Find where the given text appears and provide that cell's center as (x, y) coordinate. 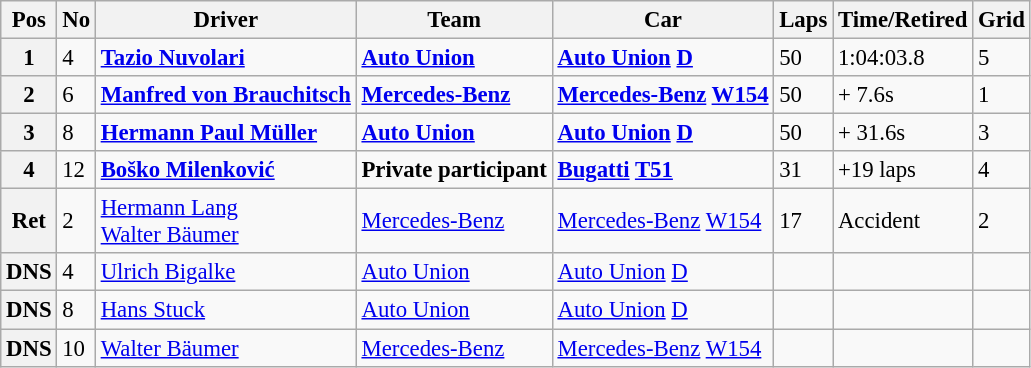
Hermann Paul Müller (226, 133)
Accident (903, 222)
1:04:03.8 (903, 58)
Time/Retired (903, 20)
Hans Stuck (226, 310)
+19 laps (903, 170)
Team (454, 20)
31 (804, 170)
Ret (29, 222)
Manfred von Brauchitsch (226, 95)
No (76, 20)
Pos (29, 20)
10 (76, 348)
Tazio Nuvolari (226, 58)
Boško Milenković (226, 170)
Hermann Lang Walter Bäumer (226, 222)
Bugatti T51 (663, 170)
12 (76, 170)
+ 7.6s (903, 95)
Walter Bäumer (226, 348)
Driver (226, 20)
Car (663, 20)
+ 31.6s (903, 133)
Laps (804, 20)
5 (1002, 58)
17 (804, 222)
Private participant (454, 170)
Grid (1002, 20)
Ulrich Bigalke (226, 273)
6 (76, 95)
